From the cell containing the given text, extract its center point as [x, y] coordinate. 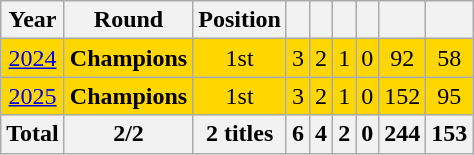
153 [450, 134]
2 titles [240, 134]
92 [402, 58]
6 [298, 134]
Year [33, 20]
95 [450, 96]
2025 [33, 96]
Total [33, 134]
Round [128, 20]
Position [240, 20]
152 [402, 96]
2/2 [128, 134]
244 [402, 134]
4 [322, 134]
2024 [33, 58]
58 [450, 58]
